Identify which cell holds the provided text, then report its (X, Y) central coordinate. 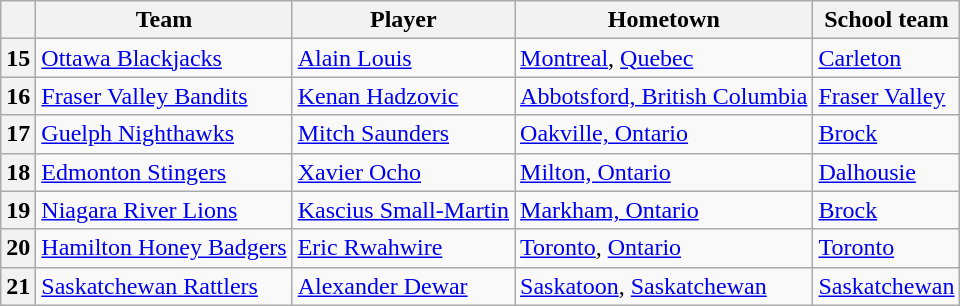
Guelph Nighthawks (164, 134)
Player (403, 20)
Team (164, 20)
Abbotsford, British Columbia (664, 96)
16 (18, 96)
Hamilton Honey Badgers (164, 248)
Alain Louis (403, 58)
Carleton (886, 58)
Saskatchewan (886, 286)
Oakville, Ontario (664, 134)
Saskatoon, Saskatchewan (664, 286)
Kenan Hadzovic (403, 96)
19 (18, 210)
Niagara River Lions (164, 210)
Montreal, Quebec (664, 58)
Fraser Valley (886, 96)
Xavier Ocho (403, 172)
Eric Rwahwire (403, 248)
20 (18, 248)
Edmonton Stingers (164, 172)
17 (18, 134)
Dalhousie (886, 172)
Saskatchewan Rattlers (164, 286)
Toronto (886, 248)
Ottawa Blackjacks (164, 58)
15 (18, 58)
School team (886, 20)
Fraser Valley Bandits (164, 96)
Milton, Ontario (664, 172)
Alexander Dewar (403, 286)
18 (18, 172)
Hometown (664, 20)
Mitch Saunders (403, 134)
21 (18, 286)
Kascius Small-Martin (403, 210)
Toronto, Ontario (664, 248)
Markham, Ontario (664, 210)
